Locate the cell with the specified text and output its [X, Y] center coordinate. 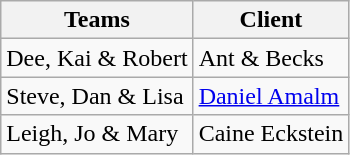
Caine Eckstein [271, 134]
Dee, Kai & Robert [97, 58]
Teams [97, 20]
Leigh, Jo & Mary [97, 134]
Steve, Dan & Lisa [97, 96]
Daniel Amalm [271, 96]
Ant & Becks [271, 58]
Client [271, 20]
